Search for the cell housing the specified text and yield its (x, y) center coordinate. 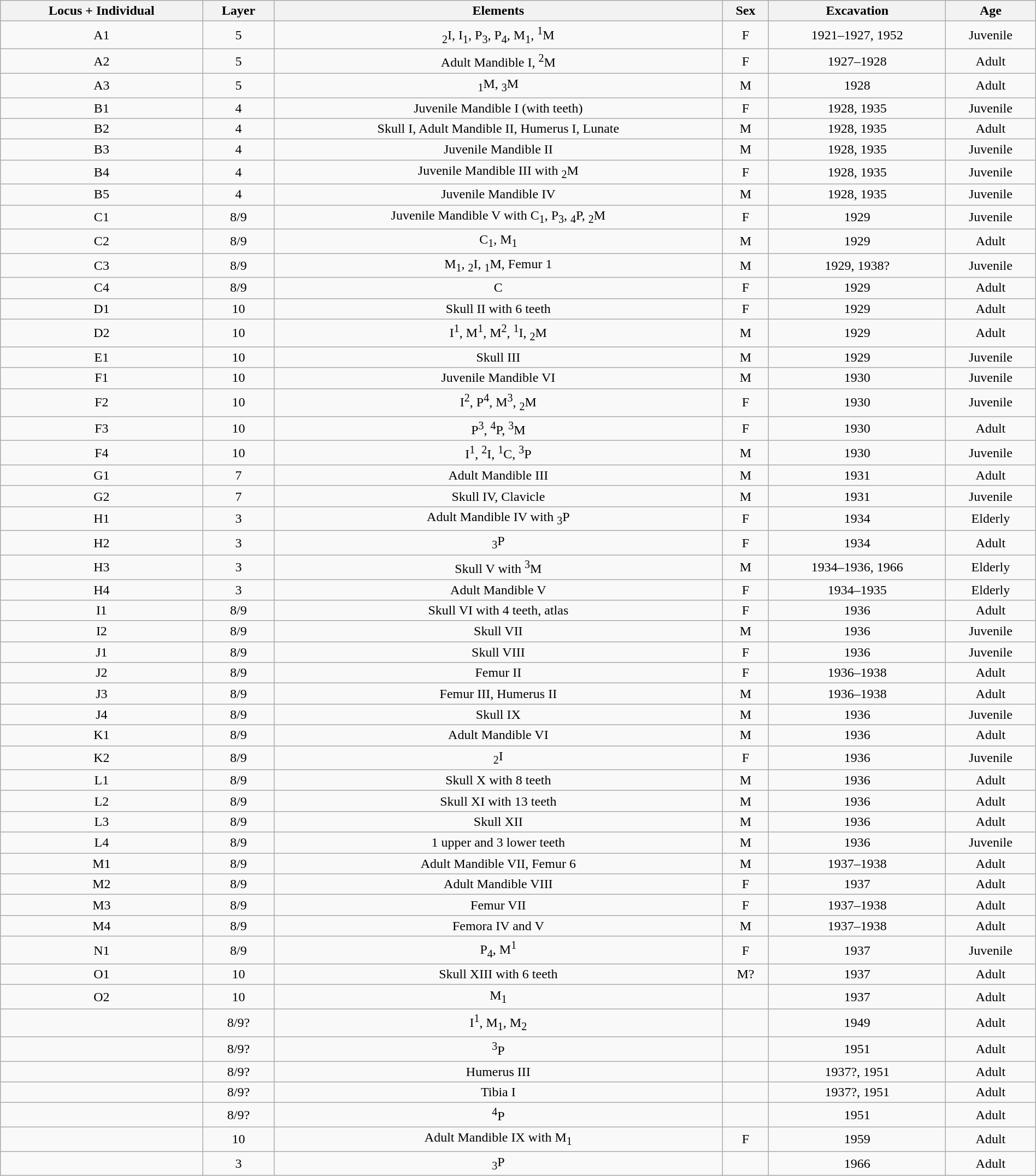
Excavation (857, 11)
Sex (745, 11)
Adult Mandible VI (498, 735)
J3 (102, 694)
Juvenile Mandible V with C1, P3, 4P, 2M (498, 217)
M1, 2I, 1M, Femur 1 (498, 265)
Skull X with 8 teeth (498, 780)
Juvenile Mandible II (498, 150)
Age (991, 11)
N1 (102, 950)
Skull XII (498, 822)
C1 (102, 217)
Adult Mandible IV with 3P (498, 518)
A1 (102, 35)
G2 (102, 496)
A2 (102, 61)
C3 (102, 265)
B2 (102, 129)
D1 (102, 309)
M4 (102, 926)
B4 (102, 172)
C2 (102, 241)
Skull VIII (498, 652)
1959 (857, 1139)
H4 (102, 590)
Elements (498, 11)
Skull III (498, 357)
E1 (102, 357)
C1, M1 (498, 241)
1927–1928 (857, 61)
Skull IV, Clavicle (498, 496)
B3 (102, 150)
Juvenile Mandible IV (498, 194)
Skull V with 3M (498, 567)
I1, 2I, 1C, 3P (498, 453)
Layer (238, 11)
1 upper and 3 lower teeth (498, 843)
H3 (102, 567)
Tibia I (498, 1092)
J4 (102, 714)
Juvenile Mandible I (with teeth) (498, 108)
I2, P4, M3, 2M (498, 402)
4P (498, 1115)
Juvenile Mandible III with 2M (498, 172)
B1 (102, 108)
O1 (102, 974)
Skull I, Adult Mandible II, Humerus I, Lunate (498, 129)
I1, M1, M2, 1I, 2M (498, 333)
J2 (102, 673)
L1 (102, 780)
1921–1927, 1952 (857, 35)
Skull II with 6 teeth (498, 309)
1934–1935 (857, 590)
M? (745, 974)
C (498, 288)
F3 (102, 428)
Skull VI with 4 teeth, atlas (498, 611)
F2 (102, 402)
Skull XI with 13 teeth (498, 801)
P3, 4P, 3M (498, 428)
2I, I1, P3, P4, M1, 1M (498, 35)
Adult Mandible I, 2M (498, 61)
Adult Mandible VII, Femur 6 (498, 864)
Femur III, Humerus II (498, 694)
Adult Mandible VIII (498, 884)
K2 (102, 758)
Skull VII (498, 631)
I1, M1, M2 (498, 1023)
M2 (102, 884)
Locus + Individual (102, 11)
L3 (102, 822)
K1 (102, 735)
Skull IX (498, 714)
G1 (102, 475)
D2 (102, 333)
I2 (102, 631)
F1 (102, 378)
Adult Mandible V (498, 590)
B5 (102, 194)
Skull XIII with 6 teeth (498, 974)
1928 (857, 85)
Juvenile Mandible VI (498, 378)
1934–1936, 1966 (857, 567)
Adult Mandible III (498, 475)
L2 (102, 801)
Femora IV and V (498, 926)
M3 (102, 905)
H2 (102, 543)
Femur II (498, 673)
Humerus III (498, 1072)
Femur VII (498, 905)
C4 (102, 288)
P4, M1 (498, 950)
H1 (102, 518)
J1 (102, 652)
1949 (857, 1023)
L4 (102, 843)
2I (498, 758)
A3 (102, 85)
1929, 1938? (857, 265)
O2 (102, 997)
Adult Mandible IX with M1 (498, 1139)
F4 (102, 453)
1966 (857, 1163)
I1 (102, 611)
1M, 3M (498, 85)
